From the cell containing the given text, extract its center point as [X, Y] coordinate. 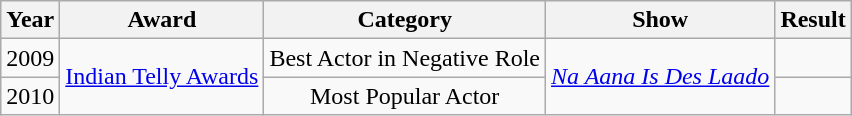
2010 [30, 96]
Most Popular Actor [405, 96]
Award [162, 20]
Na Aana Is Des Laado [660, 77]
Indian Telly Awards [162, 77]
Category [405, 20]
Best Actor in Negative Role [405, 58]
Year [30, 20]
Result [813, 20]
2009 [30, 58]
Show [660, 20]
